Extract the [X, Y] coordinate from the center of the cell holding the provided text.  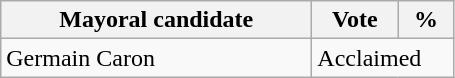
Mayoral candidate [156, 20]
Germain Caron [156, 58]
Acclaimed [383, 58]
% [426, 20]
Vote [355, 20]
